Scan for the cell matching the given text and deliver its (X, Y) coordinate at center. 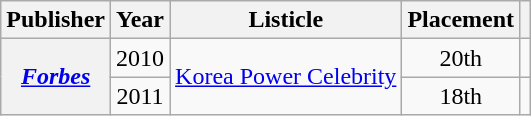
18th (461, 96)
20th (461, 58)
2011 (140, 96)
Korea Power Celebrity (286, 77)
Placement (461, 20)
Forbes (56, 77)
Listicle (286, 20)
2010 (140, 58)
Year (140, 20)
Publisher (56, 20)
